Output the (x, y) coordinate of the center of the cell containing the given text.  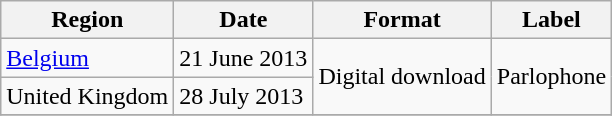
Belgium (88, 58)
Digital download (402, 77)
Label (551, 20)
Date (244, 20)
Format (402, 20)
Region (88, 20)
Parlophone (551, 77)
28 July 2013 (244, 96)
21 June 2013 (244, 58)
United Kingdom (88, 96)
